Determine the (x, y) coordinate at the center of the cell enclosing the given text.  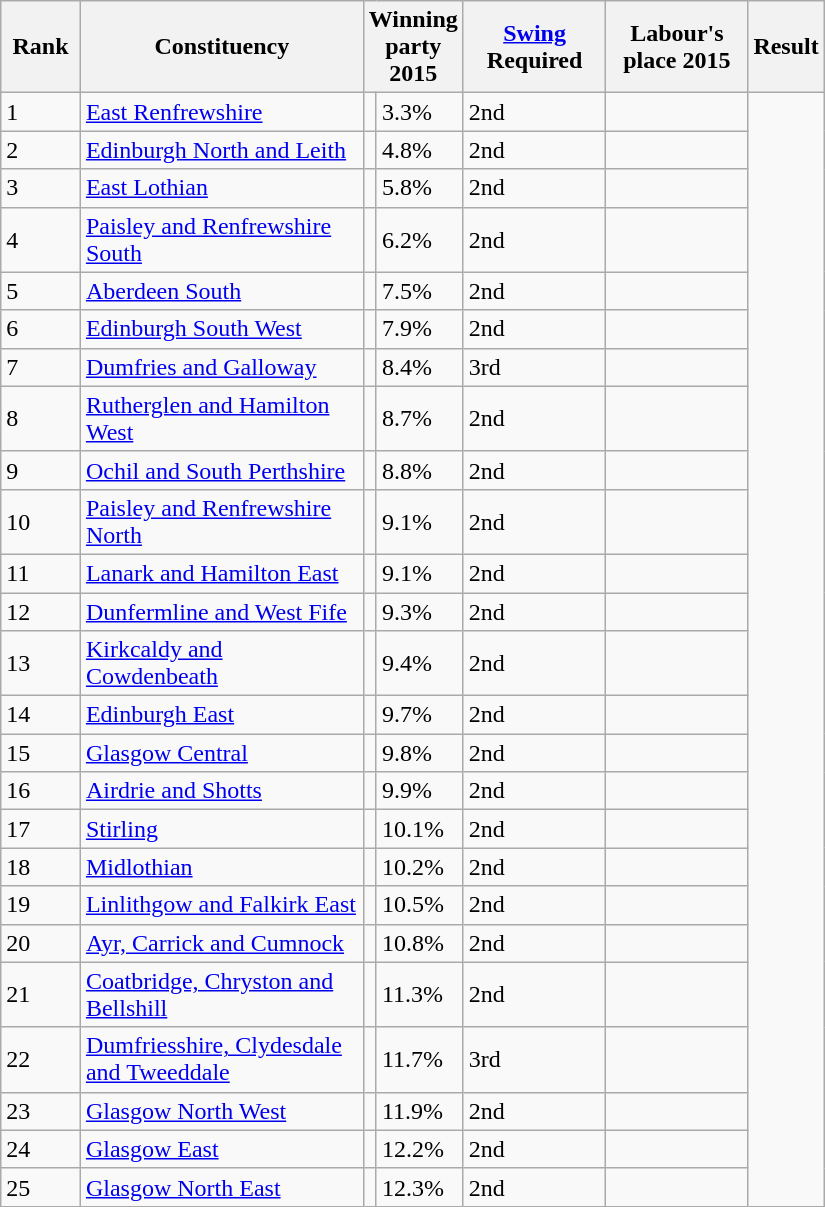
10.1% (420, 829)
5.8% (420, 188)
22 (41, 1060)
8.4% (420, 367)
12.3% (420, 1187)
Edinburgh South West (222, 329)
11.7% (420, 1060)
24 (41, 1149)
4.8% (420, 150)
3.3% (420, 112)
8.7% (420, 418)
Swing Required (534, 47)
10 (41, 522)
Result (786, 47)
Edinburgh North and Leith (222, 150)
18 (41, 867)
7 (41, 367)
14 (41, 715)
Midlothian (222, 867)
Dumfriesshire, Clydesdale and Tweeddale (222, 1060)
20 (41, 943)
Ochil and South Perthshire (222, 470)
Paisley and Renfrewshire North (222, 522)
Stirling (222, 829)
Glasgow North East (222, 1187)
Rank (41, 47)
East Lothian (222, 188)
17 (41, 829)
9.9% (420, 791)
15 (41, 753)
12 (41, 611)
13 (41, 664)
1 (41, 112)
Dumfries and Galloway (222, 367)
11 (41, 573)
23 (41, 1111)
Edinburgh East (222, 715)
7.9% (420, 329)
Glasgow East (222, 1149)
10.2% (420, 867)
East Renfrewshire (222, 112)
19 (41, 905)
8.8% (420, 470)
11.3% (420, 994)
16 (41, 791)
25 (41, 1187)
6.2% (420, 240)
Kirkcaldy and Cowdenbeath (222, 664)
6 (41, 329)
Labour's place 2015 (677, 47)
4 (41, 240)
Dunfermline and West Fife (222, 611)
9.7% (420, 715)
Glasgow Central (222, 753)
Airdrie and Shotts (222, 791)
Linlithgow and Falkirk East (222, 905)
7.5% (420, 291)
10.5% (420, 905)
Paisley and Renfrewshire South (222, 240)
Aberdeen South (222, 291)
3 (41, 188)
Ayr, Carrick and Cumnock (222, 943)
11.9% (420, 1111)
Glasgow North West (222, 1111)
9 (41, 470)
2 (41, 150)
21 (41, 994)
Winning party 2015 (413, 47)
Lanark and Hamilton East (222, 573)
9.4% (420, 664)
12.2% (420, 1149)
Coatbridge, Chryston and Bellshill (222, 994)
Constituency (222, 47)
9.8% (420, 753)
5 (41, 291)
10.8% (420, 943)
Rutherglen and Hamilton West (222, 418)
9.3% (420, 611)
8 (41, 418)
